Capture the cell that displays the provided text and extract its [X, Y] central coordinate. 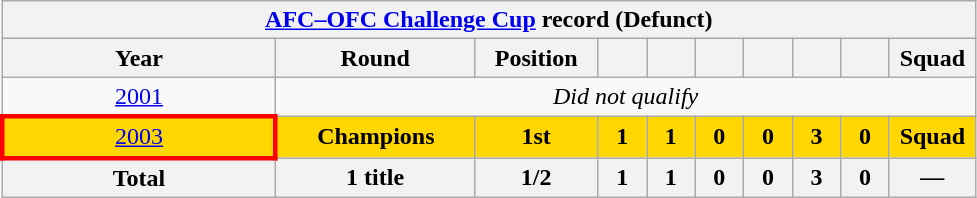
Position [536, 58]
AFC–OFC Challenge Cup record (Defunct) [488, 20]
2001 [139, 97]
1 title [376, 178]
2003 [139, 136]
Round [376, 58]
1/2 [536, 178]
Total [139, 178]
Champions [376, 136]
Year [139, 58]
1st [536, 136]
Did not qualify [626, 97]
— [932, 178]
